Identify which cell holds the provided text, then report its [X, Y] central coordinate. 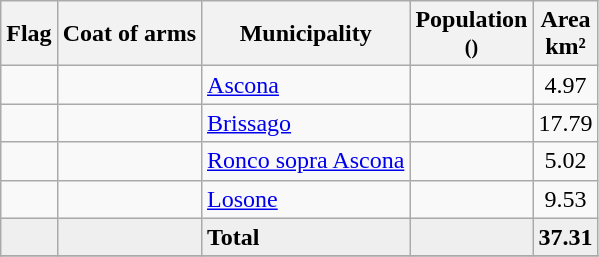
Coat of arms [129, 34]
9.53 [566, 199]
Municipality [306, 34]
37.31 [566, 237]
Ronco sopra Ascona [306, 161]
Total [306, 237]
Ascona [306, 85]
5.02 [566, 161]
4.97 [566, 85]
Brissago [306, 123]
Area km² [566, 34]
17.79 [566, 123]
Population() [472, 34]
Losone [306, 199]
Flag [29, 34]
